Return the (x, y) coordinate for the center point of the cell that contains the specified text.  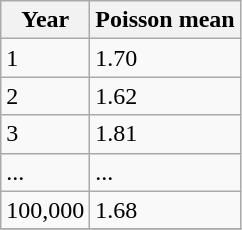
100,000 (46, 210)
Poisson mean (165, 20)
1.62 (165, 96)
1 (46, 58)
2 (46, 96)
Year (46, 20)
3 (46, 134)
1.81 (165, 134)
1.68 (165, 210)
1.70 (165, 58)
